Locate the cell with the specified text and output its [X, Y] center coordinate. 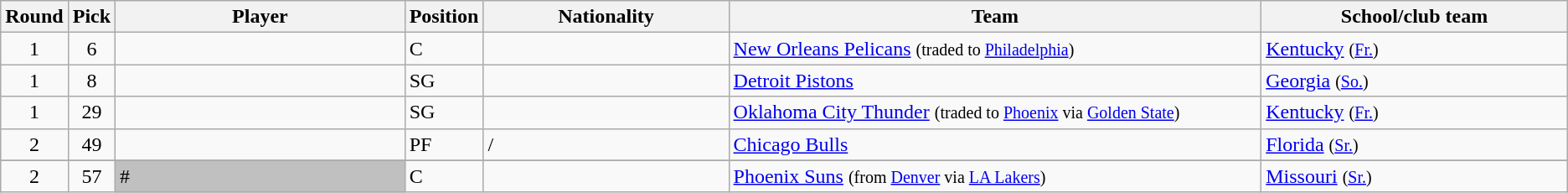
New Orleans Pelicans (traded to Philadelphia) [995, 49]
Nationality [606, 17]
29 [91, 112]
Chicago Bulls [995, 144]
57 [91, 176]
Position [444, 17]
Detroit Pistons [995, 81]
6 [91, 49]
School/club team [1415, 17]
Florida (Sr.) [1415, 144]
Oklahoma City Thunder (traded to Phoenix via Golden State) [995, 112]
Missouri (Sr.) [1415, 176]
# [260, 176]
Player [260, 17]
49 [91, 144]
Pick [91, 17]
Phoenix Suns (from Denver via LA Lakers) [995, 176]
PF [444, 144]
Team [995, 17]
Georgia (So.) [1415, 81]
/ [606, 144]
8 [91, 81]
Round [34, 17]
